Locate the cell with the specified text and output its [X, Y] center coordinate. 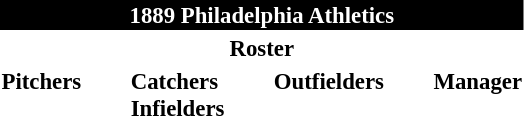
1889 Philadelphia Athletics [262, 15]
Roster [262, 48]
